Search for the cell housing the specified text and yield its (X, Y) center coordinate. 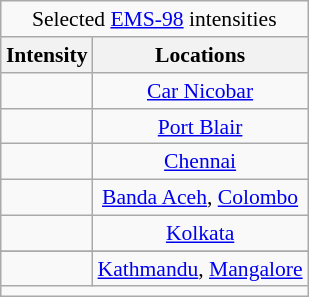
Kolkata (200, 233)
Selected EMS-98 intensities (154, 19)
Banda Aceh, Colombo (200, 197)
Intensity (47, 55)
Car Nicobar (200, 91)
Locations (200, 55)
Port Blair (200, 126)
Chennai (200, 162)
Kathmandu, Mangalore (200, 269)
